Scan for the cell matching the given text and deliver its (x, y) coordinate at center. 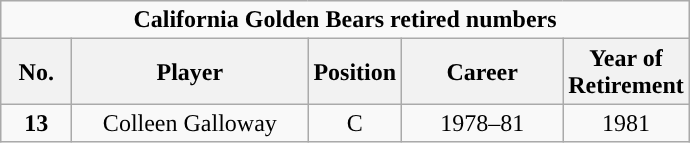
C (355, 123)
13 (36, 123)
Player (190, 72)
Year of Retirement (626, 72)
Position (355, 72)
Colleen Galloway (190, 123)
California Golden Bears retired numbers (345, 20)
Career (482, 72)
1981 (626, 123)
1978–81 (482, 123)
No. (36, 72)
